For the text-containing cell, return its midpoint in (X, Y) coordinate format. 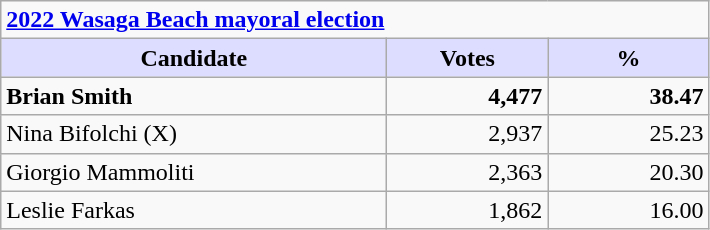
38.47 (628, 96)
1,862 (468, 210)
20.30 (628, 172)
16.00 (628, 210)
2,937 (468, 134)
2,363 (468, 172)
% (628, 58)
Leslie Farkas (194, 210)
Giorgio Mammoliti (194, 172)
25.23 (628, 134)
Candidate (194, 58)
Nina Bifolchi (X) (194, 134)
4,477 (468, 96)
2022 Wasaga Beach mayoral election (355, 20)
Brian Smith (194, 96)
Votes (468, 58)
